For the text-containing cell, return its midpoint in (x, y) coordinate format. 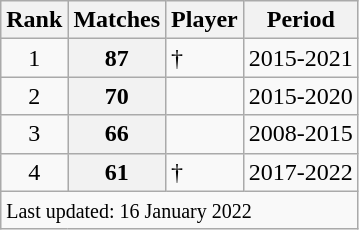
Matches (117, 20)
2015-2021 (300, 58)
87 (117, 58)
70 (117, 96)
3 (34, 134)
1 (34, 58)
2008-2015 (300, 134)
Player (205, 20)
4 (34, 172)
61 (117, 172)
2017-2022 (300, 172)
Last updated: 16 January 2022 (180, 210)
66 (117, 134)
Period (300, 20)
Rank (34, 20)
2015-2020 (300, 96)
2 (34, 96)
